Search for the cell housing the specified text and yield its (x, y) center coordinate. 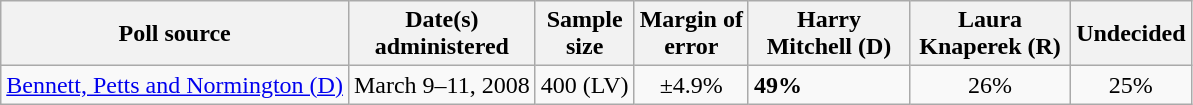
LauraKnaperek (R) (990, 34)
25% (1131, 85)
HarryMitchell (D) (828, 34)
26% (990, 85)
March 9–11, 2008 (442, 85)
±4.9% (691, 85)
49% (828, 85)
Bennett, Petts and Normington (D) (175, 85)
Poll source (175, 34)
Date(s)administered (442, 34)
400 (LV) (584, 85)
Margin of error (691, 34)
Samplesize (584, 34)
Undecided (1131, 34)
